From the cell containing the given text, extract its center point as [x, y] coordinate. 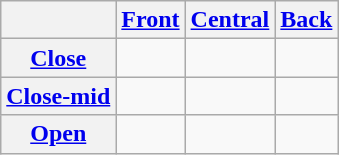
Front [150, 20]
Close-mid [58, 96]
Back [306, 20]
Open [58, 134]
Close [58, 58]
Central [230, 20]
